Pinpoint the cell where the given text exists, returning its (X, Y) midpoint coordinate. 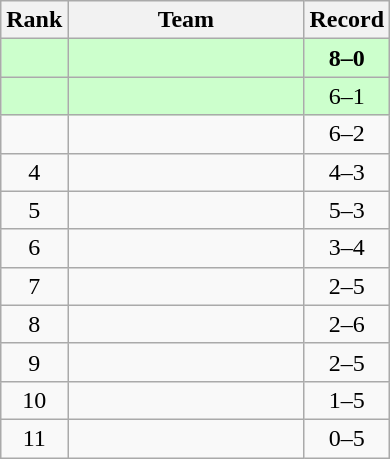
1–5 (347, 400)
5 (34, 210)
2–6 (347, 324)
8 (34, 324)
7 (34, 286)
Rank (34, 20)
10 (34, 400)
8–0 (347, 58)
3–4 (347, 248)
11 (34, 438)
0–5 (347, 438)
5–3 (347, 210)
Record (347, 20)
6–1 (347, 96)
6–2 (347, 134)
4–3 (347, 172)
4 (34, 172)
9 (34, 362)
Team (186, 20)
6 (34, 248)
